Pinpoint the cell where the given text exists, returning its [x, y] midpoint coordinate. 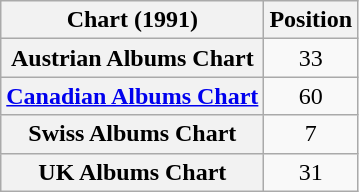
60 [311, 96]
Austrian Albums Chart [132, 58]
Position [311, 20]
7 [311, 134]
Canadian Albums Chart [132, 96]
33 [311, 58]
31 [311, 172]
Chart (1991) [132, 20]
UK Albums Chart [132, 172]
Swiss Albums Chart [132, 134]
